Pinpoint the cell where the given text exists, returning its (x, y) midpoint coordinate. 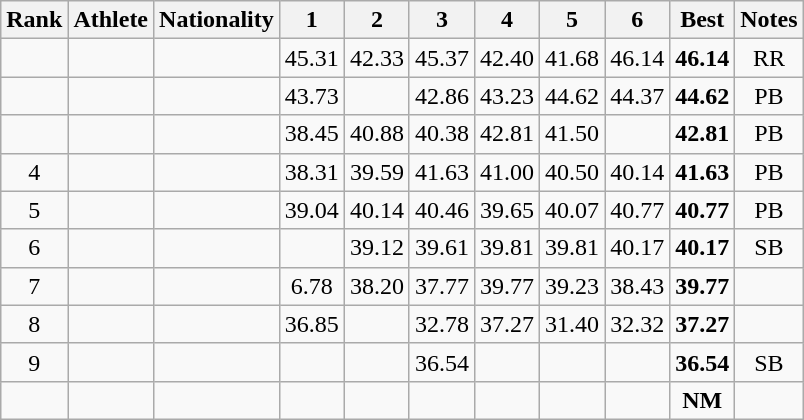
36.85 (312, 324)
Notes (769, 20)
42.86 (442, 96)
43.73 (312, 96)
RR (769, 58)
39.12 (376, 248)
40.38 (442, 134)
Best (702, 20)
39.65 (506, 210)
40.50 (572, 172)
8 (34, 324)
32.78 (442, 324)
41.50 (572, 134)
45.37 (442, 58)
42.33 (376, 58)
44.37 (638, 96)
2 (376, 20)
38.31 (312, 172)
1 (312, 20)
40.07 (572, 210)
31.40 (572, 324)
45.31 (312, 58)
38.43 (638, 286)
7 (34, 286)
40.88 (376, 134)
NM (702, 400)
39.59 (376, 172)
38.20 (376, 286)
39.23 (572, 286)
41.00 (506, 172)
39.04 (312, 210)
9 (34, 362)
39.61 (442, 248)
6.78 (312, 286)
3 (442, 20)
32.32 (638, 324)
41.68 (572, 58)
Athlete (111, 20)
37.77 (442, 286)
40.46 (442, 210)
38.45 (312, 134)
Rank (34, 20)
43.23 (506, 96)
42.40 (506, 58)
Nationality (217, 20)
